Detect which cell encompasses the target text, then output its [X, Y] center coordinate. 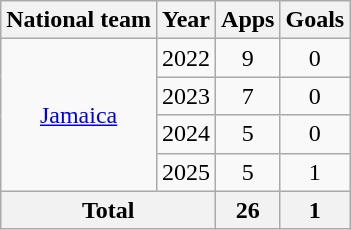
7 [248, 96]
2023 [186, 96]
2025 [186, 172]
Year [186, 20]
Jamaica [79, 115]
9 [248, 58]
2022 [186, 58]
26 [248, 210]
Apps [248, 20]
2024 [186, 134]
Goals [315, 20]
Total [108, 210]
National team [79, 20]
